Search for the cell housing the specified text and yield its (x, y) center coordinate. 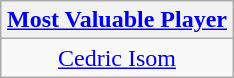
Cedric Isom (116, 58)
Most Valuable Player (116, 20)
